Pinpoint the cell where the given text exists, returning its (X, Y) midpoint coordinate. 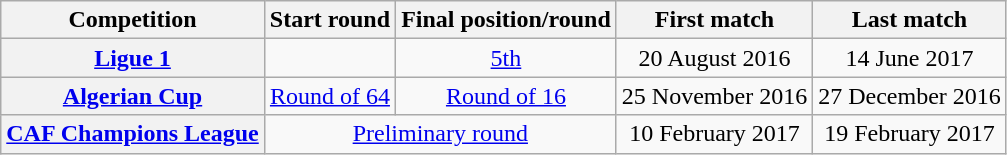
Last match (910, 20)
27 December 2016 (910, 96)
Round of 64 (330, 96)
First match (714, 20)
Start round (330, 20)
25 November 2016 (714, 96)
10 February 2017 (714, 134)
Competition (133, 20)
14 June 2017 (910, 58)
5th (506, 58)
Ligue 1 (133, 58)
Algerian Cup (133, 96)
20 August 2016 (714, 58)
Preliminary round (440, 134)
Final position/round (506, 20)
19 February 2017 (910, 134)
Round of 16 (506, 96)
CAF Champions League (133, 134)
